Pinpoint the cell where the given text exists, returning its (x, y) midpoint coordinate. 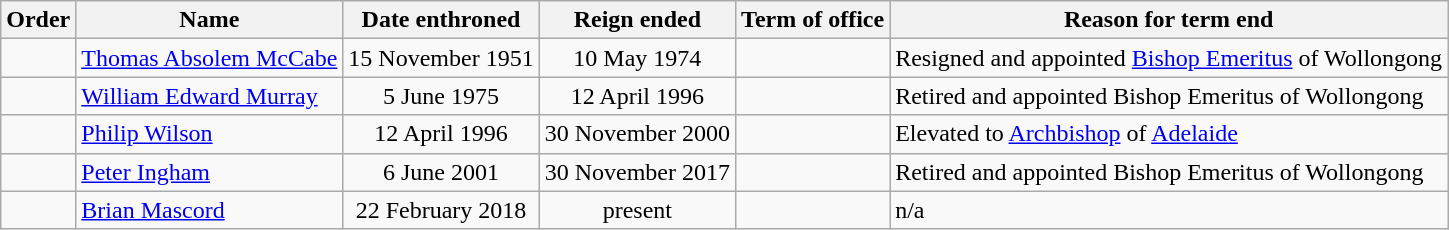
10 May 1974 (637, 58)
n/a (1169, 210)
Reign ended (637, 20)
5 June 1975 (441, 96)
Term of office (813, 20)
15 November 1951 (441, 58)
22 February 2018 (441, 210)
William Edward Murray (210, 96)
Brian Mascord (210, 210)
Thomas Absolem McCabe (210, 58)
Philip Wilson (210, 134)
Date enthroned (441, 20)
30 November 2000 (637, 134)
Reason for term end (1169, 20)
Resigned and appointed Bishop Emeritus of Wollongong (1169, 58)
Name (210, 20)
Elevated to Archbishop of Adelaide (1169, 134)
Peter Ingham (210, 172)
6 June 2001 (441, 172)
Order (38, 20)
30 November 2017 (637, 172)
present (637, 210)
